Identify which cell holds the provided text, then report its [X, Y] central coordinate. 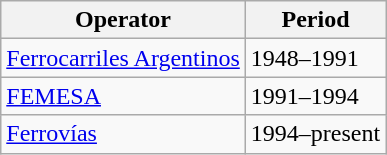
1991–1994 [315, 96]
Operator [124, 20]
FEMESA [124, 96]
Ferrovías [124, 134]
Ferrocarriles Argentinos [124, 58]
Period [315, 20]
1994–present [315, 134]
1948–1991 [315, 58]
